Detect which cell encompasses the target text, then output its (X, Y) center coordinate. 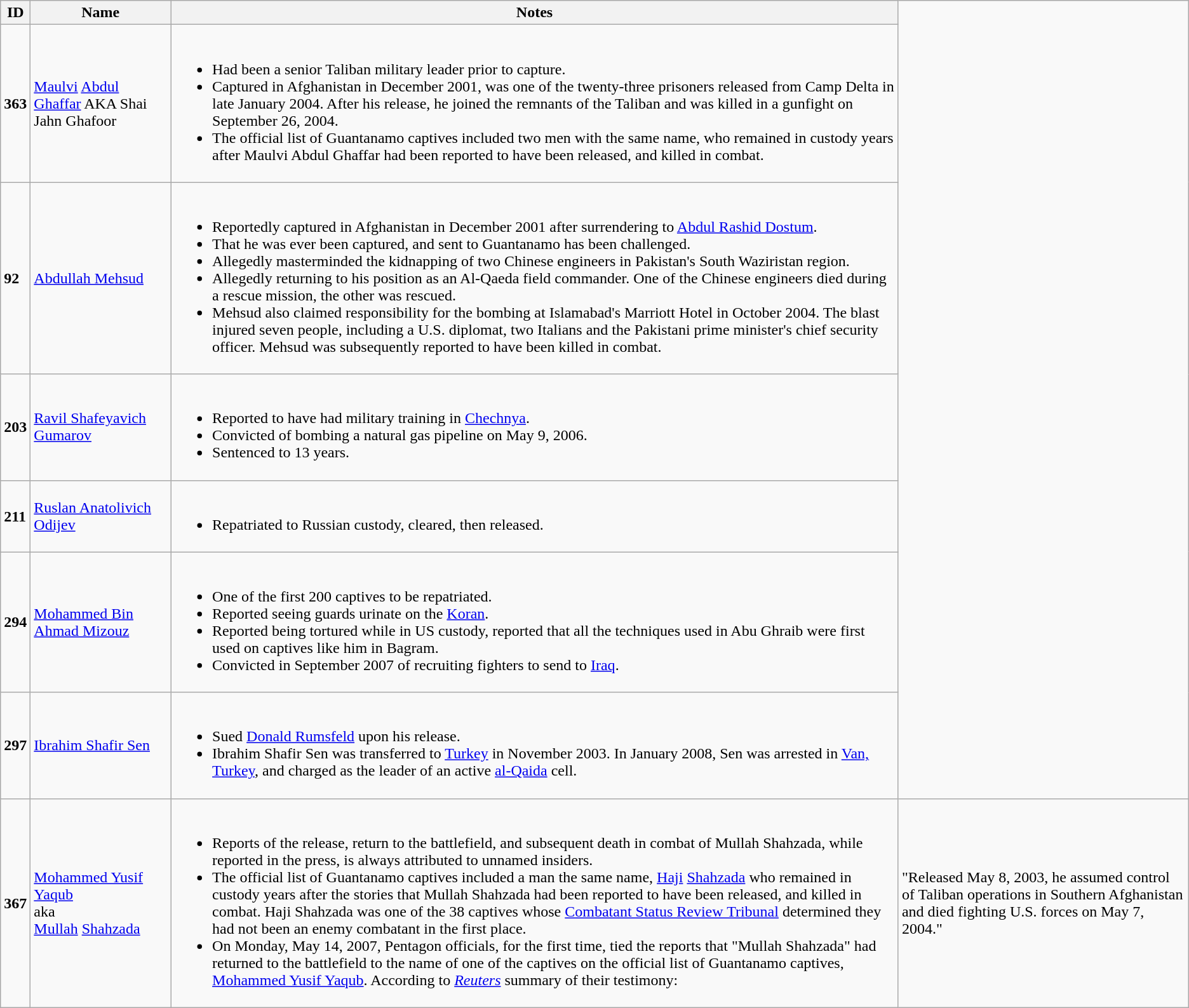
297 (15, 746)
Reported to have had military training in Chechnya.Convicted of bombing a natural gas pipeline on May 9, 2006.Sentenced to 13 years. (535, 427)
367 (15, 903)
203 (15, 427)
294 (15, 622)
"Released May 8, 2003, he assumed control of Taliban operations in Southern Afghanistan and died fighting U.S. forces on May 7, 2004." (1043, 903)
Notes (535, 13)
Abdullah Mehsud (100, 278)
Ruslan Anatolivich Odijev (100, 516)
Ibrahim Shafir Sen (100, 746)
Name (100, 13)
Maulvi Abdul Ghaffar AKA Shai Jahn Ghafoor (100, 104)
Mohammed Yusif YaqubakaMullah Shahzada (100, 903)
211 (15, 516)
Ravil Shafeyavich Gumarov (100, 427)
Repatriated to Russian custody, cleared, then released. (535, 516)
363 (15, 104)
ID (15, 13)
Mohammed Bin Ahmad Mizouz (100, 622)
92 (15, 278)
